Provide the [X, Y] coordinate of the cell's center where the given text is located.  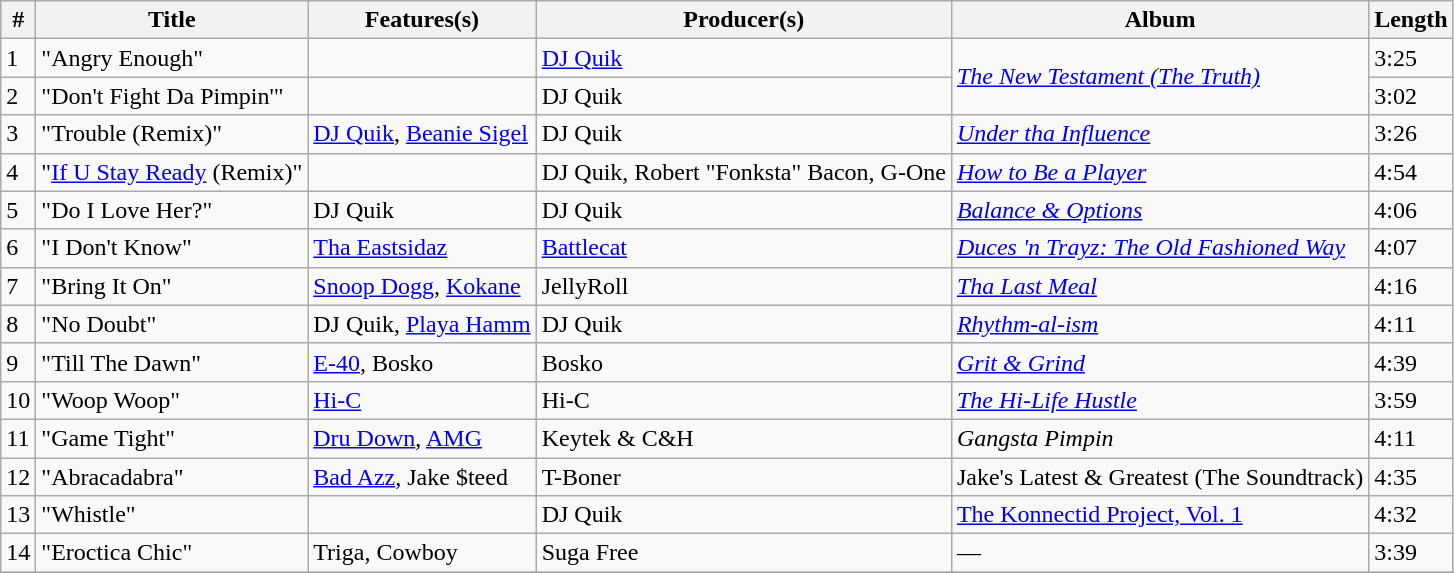
How to Be a Player [1160, 172]
DJ Quik, Playa Hamm [422, 324]
The Konnectid Project, Vol. 1 [1160, 515]
13 [18, 515]
"Abracadabra" [172, 477]
10 [18, 400]
Grit & Grind [1160, 362]
4:16 [1411, 286]
Dru Down, AMG [422, 438]
8 [18, 324]
"Woop Woop" [172, 400]
Snoop Dogg, Kokane [422, 286]
The Hi-Life Hustle [1160, 400]
Under tha Influence [1160, 134]
Keytek & C&H [744, 438]
4:39 [1411, 362]
12 [18, 477]
JellyRoll [744, 286]
# [18, 20]
4:54 [1411, 172]
"Trouble (Remix)" [172, 134]
"Don't Fight Da Pimpin'" [172, 96]
3 [18, 134]
3:39 [1411, 553]
"Angry Enough" [172, 58]
3:02 [1411, 96]
4:07 [1411, 248]
"If U Stay Ready (Remix)" [172, 172]
9 [18, 362]
DJ Quik, Beanie Sigel [422, 134]
4:32 [1411, 515]
Length [1411, 20]
Album [1160, 20]
— [1160, 553]
"Do I Love Her?" [172, 210]
"Game Tight" [172, 438]
Gangsta Pimpin [1160, 438]
"Bring It On" [172, 286]
Suga Free [744, 553]
Bosko [744, 362]
Jake's Latest & Greatest (The Soundtrack) [1160, 477]
7 [18, 286]
4 [18, 172]
Balance & Options [1160, 210]
Duces 'n Trayz: The Old Fashioned Way [1160, 248]
The New Testament (The Truth) [1160, 77]
"Whistle" [172, 515]
Bad Azz, Jake $teed [422, 477]
4:35 [1411, 477]
4:06 [1411, 210]
11 [18, 438]
3:59 [1411, 400]
Tha Last Meal [1160, 286]
5 [18, 210]
T-Boner [744, 477]
2 [18, 96]
DJ Quik, Robert "Fonksta" Bacon, G-One [744, 172]
3:25 [1411, 58]
Battlecat [744, 248]
Title [172, 20]
Tha Eastsidaz [422, 248]
E-40, Bosko [422, 362]
"I Don't Know" [172, 248]
"No Doubt" [172, 324]
6 [18, 248]
Features(s) [422, 20]
14 [18, 553]
Rhythm-al-ism [1160, 324]
Producer(s) [744, 20]
"Eroctica Chic" [172, 553]
Triga, Cowboy [422, 553]
3:26 [1411, 134]
"Till The Dawn" [172, 362]
1 [18, 58]
